From the cell containing the given text, extract its center point as [x, y] coordinate. 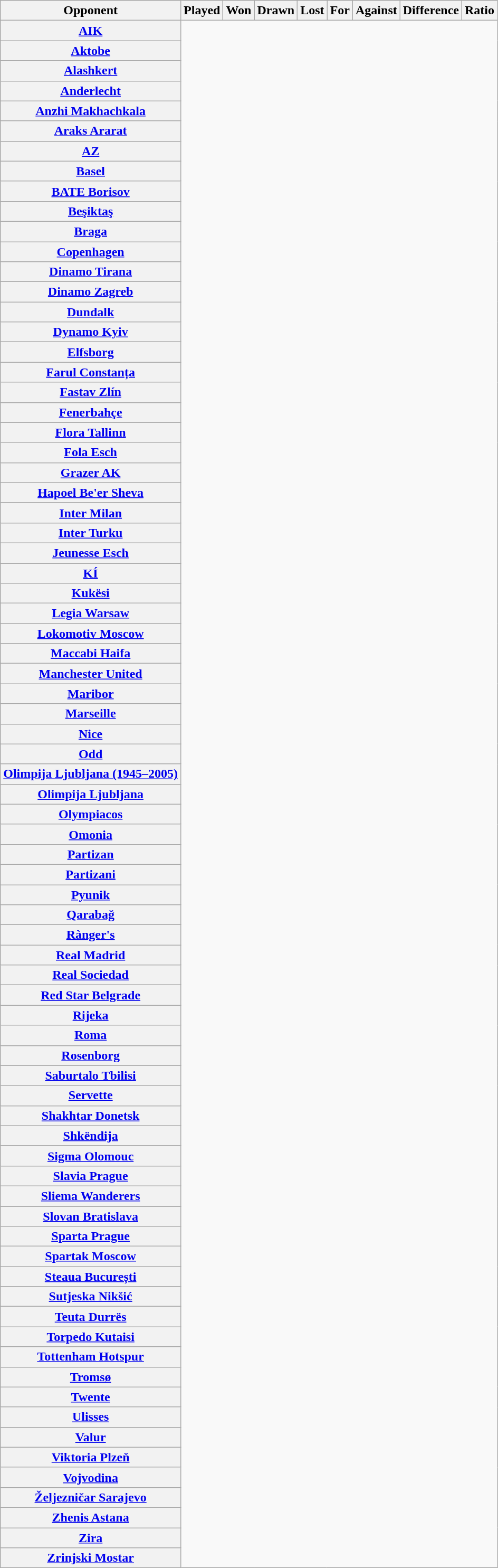
Omonia [91, 834]
Legia Warsaw [91, 613]
Opponent [91, 11]
Flora Tallinn [91, 432]
Rijeka [91, 1015]
Inter Milan [91, 513]
Zira [91, 1538]
Basel [91, 171]
Servette [91, 1095]
Qarabağ [91, 915]
Dundalk [91, 312]
Anderlecht [91, 91]
Won [238, 11]
Torpedo Kutaisi [91, 1337]
Fastav Zlín [91, 392]
Marseille [91, 714]
Aktobe [91, 51]
Elfsborg [91, 352]
Lost [312, 11]
Kukësi [91, 593]
Sutjeska Nikšić [91, 1297]
Araks Ararat [91, 131]
Beşiktaş [91, 211]
Real Sociedad [91, 975]
Against [377, 11]
Shakhtar Donetsk [91, 1116]
Partizan [91, 854]
Viktoria Plzeň [91, 1457]
Saburtalo Tbilisi [91, 1075]
Twente [91, 1397]
Slovan Bratislava [91, 1216]
Sparta Prague [91, 1236]
Rosenborg [91, 1055]
Dynamo Kyiv [91, 332]
Copenhagen [91, 252]
Roma [91, 1035]
Dinamo Tirana [91, 272]
For [340, 11]
Ratio [479, 11]
Maribor [91, 694]
Slavia Prague [91, 1176]
Zhenis Astana [91, 1517]
Sliema Wanderers [91, 1196]
Pyunik [91, 895]
AIK [91, 31]
Real Madrid [91, 955]
Anzhi Makhachkala [91, 111]
Valur [91, 1437]
Olimpija Ljubljana (1945–2005) [91, 774]
Zrinjski Mostar [91, 1558]
Fenerbahçe [91, 412]
Grazer AK [91, 473]
Hapoel Be'er Sheva [91, 493]
Sigma Olomouc [91, 1156]
Maccabi Haifa [91, 654]
Lokomotiv Moscow [91, 634]
Nice [91, 734]
Difference [430, 11]
Olympiacos [91, 814]
Spartak Moscow [91, 1257]
Played [202, 11]
Tottenham Hotspur [91, 1357]
Teuta Durrës [91, 1317]
Drawn [276, 11]
BATE Borisov [91, 191]
Jeunesse Esch [91, 553]
Shkëndija [91, 1136]
Fola Esch [91, 452]
Odd [91, 754]
Farul Constanța [91, 372]
Ulisses [91, 1417]
Steaua București [91, 1277]
Vojvodina [91, 1477]
Rànger's [91, 935]
Partizani [91, 874]
AZ [91, 151]
Red Star Belgrade [91, 995]
KÍ [91, 573]
Dinamo Zagreb [91, 292]
Tromsø [91, 1377]
Željezničar Sarajevo [91, 1497]
Braga [91, 231]
Alashkert [91, 71]
Olimpija Ljubljana [91, 794]
Manchester United [91, 674]
Inter Turku [91, 533]
